Return the [X, Y] coordinate for the center point of the cell that contains the specified text.  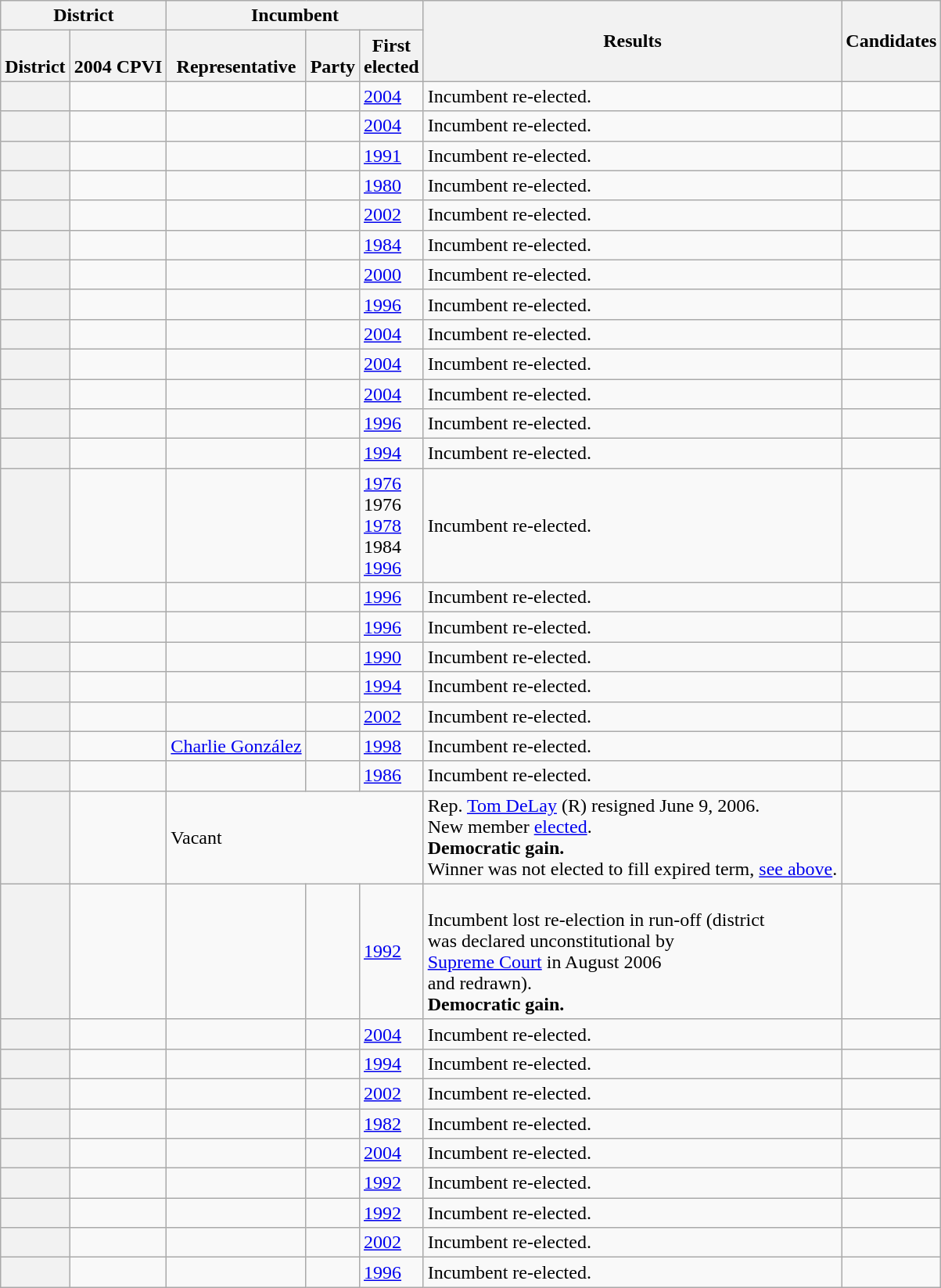
1980 [392, 185]
Incumbent [295, 16]
1998 [392, 746]
Representative [236, 56]
Party [332, 56]
1984 [392, 245]
2000 [392, 274]
2004 CPVI [118, 56]
1986 [392, 776]
1991 [392, 156]
Incumbent lost re-election in run-off (districtwas declared unconstitutional bySupreme Court in August 2006and redrawn).Democratic gain. [632, 951]
1990 [392, 657]
Charlie González [236, 746]
Firstelected [392, 56]
Results [632, 41]
Rep. Tom DeLay (R) resigned June 9, 2006.New member elected.Democratic gain.Winner was not elected to fill expired term, see above. [632, 837]
1982 [392, 1124]
Candidates [892, 41]
1976 1976 19781984 1996 [392, 526]
Vacant [295, 837]
